Pinpoint the cell where the given text exists, returning its [x, y] midpoint coordinate. 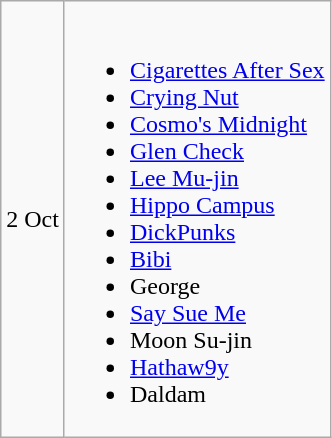
2 Oct [33, 220]
Cigarettes After Sex Crying Nut Cosmo's Midnight Glen Check Lee Mu-jin Hippo Campus DickPunks Bibi George Say Sue Me Moon Su-jin Hathaw9y Daldam [197, 220]
